For the text-containing cell, return its midpoint in (X, Y) coordinate format. 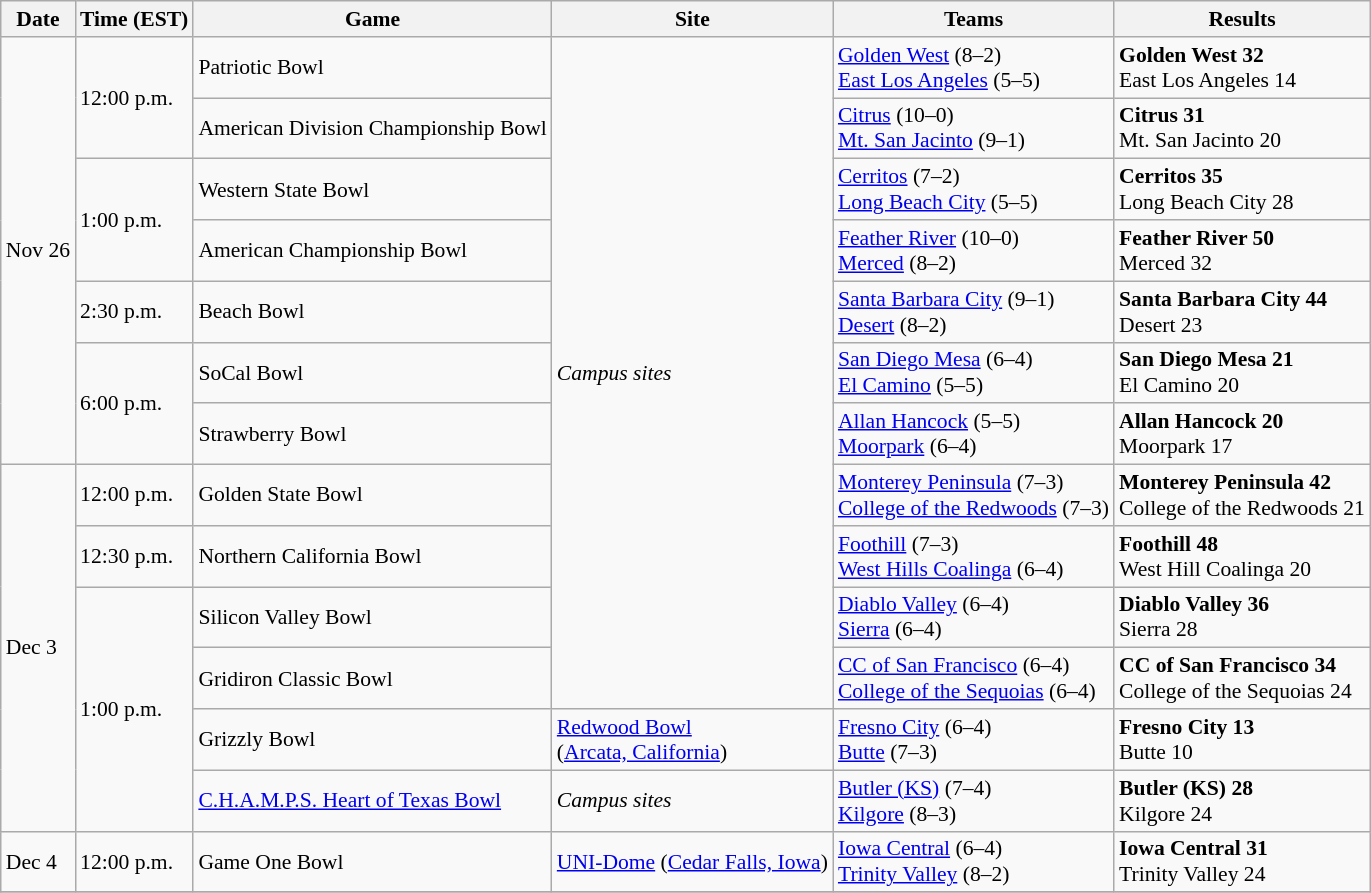
2:30 p.m. (134, 312)
Diablo Valley 36Sierra 28 (1242, 618)
Results (1242, 19)
Golden West (8–2)East Los Angeles (5–5) (974, 68)
Beach Bowl (372, 312)
American Division Championship Bowl (372, 128)
Cerritos (7–2)Long Beach City (5–5) (974, 190)
Foothill 48West Hill Coalinga 20 (1242, 556)
Patriotic Bowl (372, 68)
San Diego Mesa 21El Camino 20 (1242, 372)
Feather River 50Merced 32 (1242, 250)
Strawberry Bowl (372, 434)
Monterey Peninsula 42College of the Redwoods 21 (1242, 496)
San Diego Mesa (6–4)El Camino (5–5) (974, 372)
Time (EST) (134, 19)
Citrus (10–0)Mt. San Jacinto (9–1) (974, 128)
Dec 3 (38, 648)
6:00 p.m. (134, 403)
Redwood Bowl(Arcata, California) (692, 740)
Diablo Valley (6–4)Sierra (6–4) (974, 618)
Allan Hancock (5–5)Moorpark (6–4) (974, 434)
Cerritos 35Long Beach City 28 (1242, 190)
Santa Barbara City 44Desert 23 (1242, 312)
Date (38, 19)
Western State Bowl (372, 190)
Butler (KS) (7–4)Kilgore (8–3) (974, 800)
Golden State Bowl (372, 496)
SoCal Bowl (372, 372)
CC of San Francisco 34College of the Sequoias 24 (1242, 678)
12:30 p.m. (134, 556)
Monterey Peninsula (7–3)College of the Redwoods (7–3) (974, 496)
CC of San Francisco (6–4)College of the Sequoias (6–4) (974, 678)
Feather River (10–0)Merced (8–2) (974, 250)
Gridiron Classic Bowl (372, 678)
Teams (974, 19)
Game One Bowl (372, 862)
Fresno City 13Butte 10 (1242, 740)
Iowa Central (6–4)Trinity Valley (8–2) (974, 862)
American Championship Bowl (372, 250)
Dec 4 (38, 862)
Site (692, 19)
Foothill (7–3)West Hills Coalinga (6–4) (974, 556)
Silicon Valley Bowl (372, 618)
Grizzly Bowl (372, 740)
C.H.A.M.P.S. Heart of Texas Bowl (372, 800)
UNI-Dome (Cedar Falls, Iowa) (692, 862)
Allan Hancock 20Moorpark 17 (1242, 434)
Game (372, 19)
Nov 26 (38, 251)
Butler (KS) 28Kilgore 24 (1242, 800)
Santa Barbara City (9–1)Desert (8–2) (974, 312)
Golden West 32East Los Angeles 14 (1242, 68)
Northern California Bowl (372, 556)
Iowa Central 31Trinity Valley 24 (1242, 862)
Citrus 31Mt. San Jacinto 20 (1242, 128)
Fresno City (6–4)Butte (7–3) (974, 740)
